Scan for the cell matching the given text and deliver its [X, Y] coordinate at center. 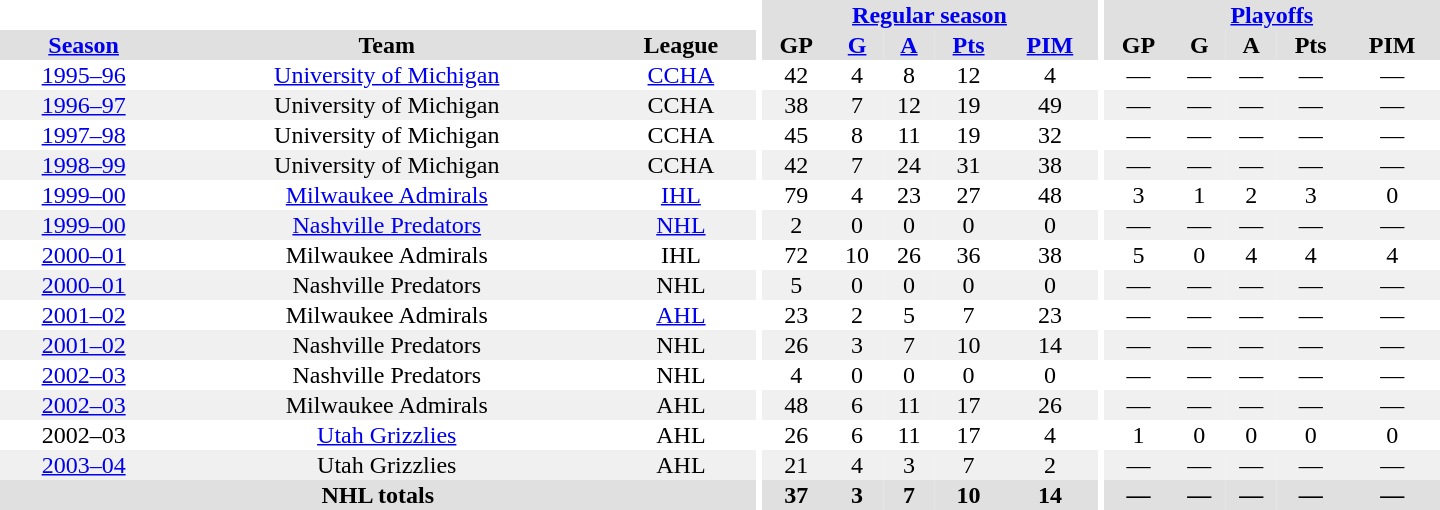
1998–99 [84, 165]
Team [386, 45]
Regular season [929, 15]
72 [796, 255]
24 [909, 165]
League [680, 45]
1997–98 [84, 135]
Playoffs [1272, 15]
NHL totals [378, 495]
1996–97 [84, 105]
Season [84, 45]
45 [796, 135]
32 [1050, 135]
2003–04 [84, 465]
31 [968, 165]
1995–96 [84, 75]
27 [968, 195]
36 [968, 255]
49 [1050, 105]
21 [796, 465]
79 [796, 195]
37 [796, 495]
